For the text-containing cell, return its midpoint in [X, Y] coordinate format. 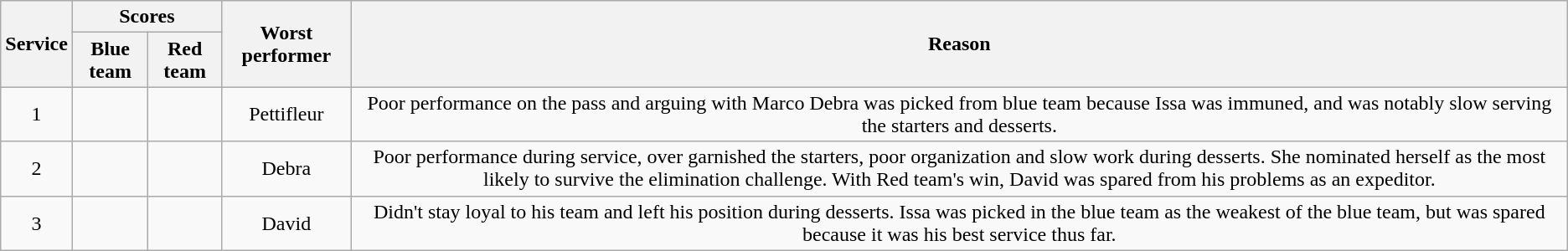
Red team [184, 60]
Debra [286, 169]
Pettifleur [286, 114]
David [286, 223]
2 [37, 169]
1 [37, 114]
3 [37, 223]
Scores [147, 17]
Reason [959, 44]
Worst performer [286, 44]
Blue team [110, 60]
Service [37, 44]
